Locate the cell with the specified text and output its [x, y] center coordinate. 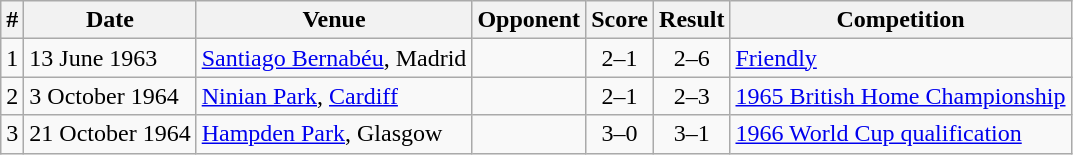
Score [620, 20]
Santiago Bernabéu, Madrid [334, 58]
Opponent [529, 20]
Friendly [900, 58]
13 June 1963 [110, 58]
1966 World Cup qualification [900, 134]
# [12, 20]
3–1 [692, 134]
3–0 [620, 134]
2–6 [692, 58]
Ninian Park, Cardiff [334, 96]
Competition [900, 20]
3 October 1964 [110, 96]
3 [12, 134]
2–3 [692, 96]
2 [12, 96]
1 [12, 58]
1965 British Home Championship [900, 96]
Date [110, 20]
21 October 1964 [110, 134]
Hampden Park, Glasgow [334, 134]
Venue [334, 20]
Result [692, 20]
